Scan for the cell matching the given text and deliver its (x, y) coordinate at center. 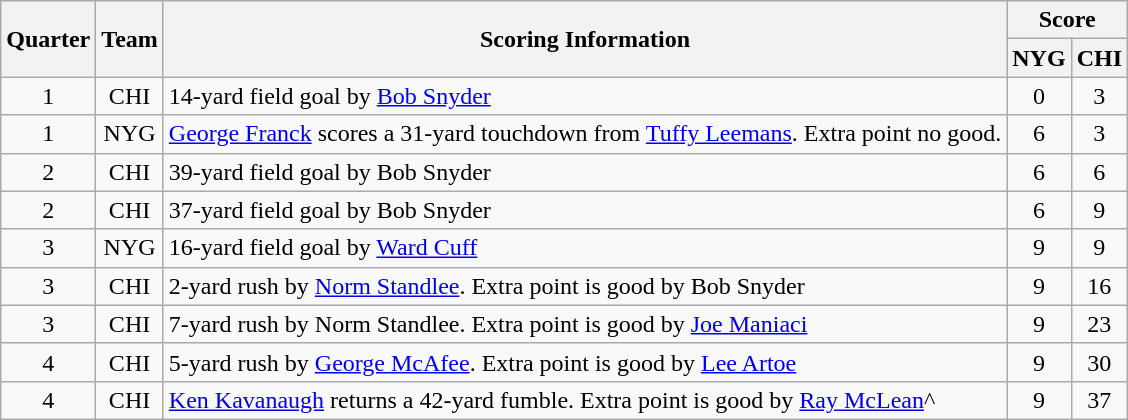
16 (1099, 286)
37 (1099, 400)
5-yard rush by George McAfee. Extra point is good by Lee Artoe (584, 362)
Ken Kavanaugh returns a 42-yard fumble. Extra point is good by Ray McLean^ (584, 400)
Score (1068, 20)
Scoring Information (584, 39)
Team (130, 39)
23 (1099, 324)
37-yard field goal by Bob Snyder (584, 210)
39-yard field goal by Bob Snyder (584, 172)
14-yard field goal by Bob Snyder (584, 96)
George Franck scores a 31-yard touchdown from Tuffy Leemans. Extra point no good. (584, 134)
30 (1099, 362)
0 (1039, 96)
Quarter (48, 39)
16-yard field goal by Ward Cuff (584, 248)
2-yard rush by Norm Standlee. Extra point is good by Bob Snyder (584, 286)
7-yard rush by Norm Standlee. Extra point is good by Joe Maniaci (584, 324)
